Identify which cell holds the provided text, then report its [x, y] central coordinate. 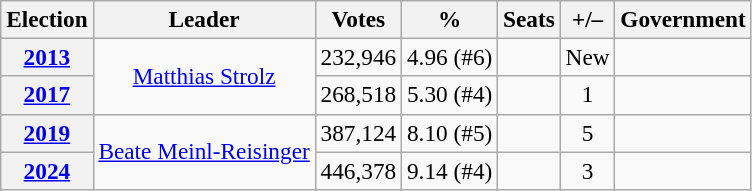
5.30 (#4) [450, 95]
446,378 [358, 170]
232,946 [358, 57]
3 [588, 170]
Leader [204, 19]
Beate Meinl-Reisinger [204, 152]
2024 [47, 170]
2019 [47, 133]
Seats [530, 19]
New [588, 57]
+/– [588, 19]
Government [683, 19]
1 [588, 95]
387,124 [358, 133]
8.10 (#5) [450, 133]
4.96 (#6) [450, 57]
5 [588, 133]
268,518 [358, 95]
Election [47, 19]
9.14 (#4) [450, 170]
Votes [358, 19]
2013 [47, 57]
Matthias Strolz [204, 76]
% [450, 19]
2017 [47, 95]
